Return the [X, Y] coordinate for the center point of the cell that contains the specified text.  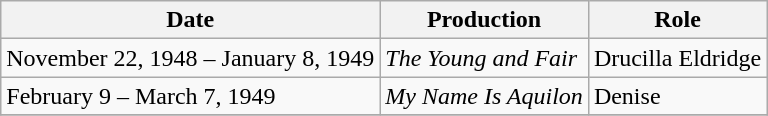
The Young and Fair [484, 58]
Denise [677, 96]
Role [677, 20]
February 9 – March 7, 1949 [190, 96]
Production [484, 20]
November 22, 1948 – January 8, 1949 [190, 58]
Drucilla Eldridge [677, 58]
Date [190, 20]
My Name Is Aquilon [484, 96]
